Return the [x, y] coordinate for the center point of the cell that contains the specified text.  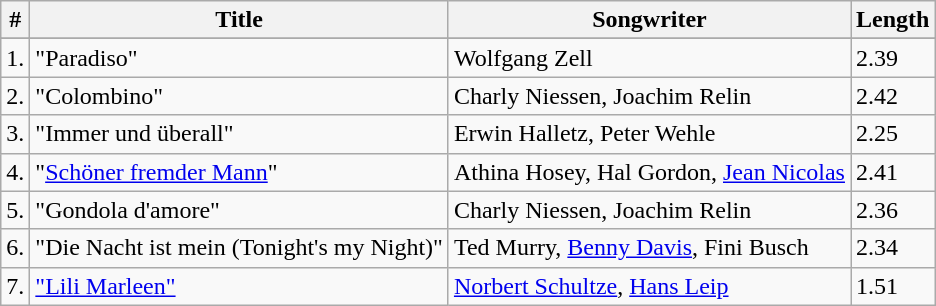
Title [240, 20]
"Lili Marleen" [240, 286]
# [16, 20]
4. [16, 172]
2.42 [892, 96]
2.39 [892, 58]
Wolfgang Zell [649, 58]
"Gondola d'amore" [240, 210]
1.51 [892, 286]
"Die Nacht ist mein (Tonight's my Night)" [240, 248]
Length [892, 20]
1. [16, 58]
Ted Murry, Benny Davis, Fini Busch [649, 248]
"Colombino" [240, 96]
"Immer und überall" [240, 134]
3. [16, 134]
"Paradiso" [240, 58]
2.25 [892, 134]
Athina Hosey, Hal Gordon, Jean Nicolas [649, 172]
7. [16, 286]
2.34 [892, 248]
Songwriter [649, 20]
2.41 [892, 172]
6. [16, 248]
5. [16, 210]
"Schöner fremder Mann" [240, 172]
2. [16, 96]
Norbert Schultze, Hans Leip [649, 286]
2.36 [892, 210]
Erwin Halletz, Peter Wehle [649, 134]
